Find where the given text appears and provide that cell's center as [x, y] coordinate. 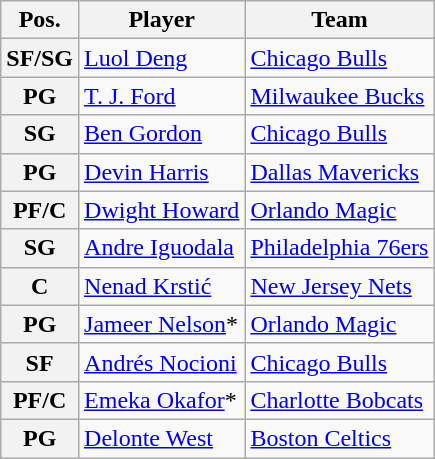
Dallas Mavericks [340, 172]
Dwight Howard [162, 210]
Philadelphia 76ers [340, 248]
Nenad Krstić [162, 286]
SF [40, 362]
Ben Gordon [162, 134]
C [40, 286]
Delonte West [162, 438]
Pos. [40, 20]
Emeka Okafor* [162, 400]
Jameer Nelson* [162, 324]
SF/SG [40, 58]
New Jersey Nets [340, 286]
Devin Harris [162, 172]
Charlotte Bobcats [340, 400]
Milwaukee Bucks [340, 96]
Team [340, 20]
Boston Celtics [340, 438]
Andrés Nocioni [162, 362]
Luol Deng [162, 58]
Andre Iguodala [162, 248]
Player [162, 20]
T. J. Ford [162, 96]
